Determine the [x, y] coordinate at the center of the cell enclosing the given text.  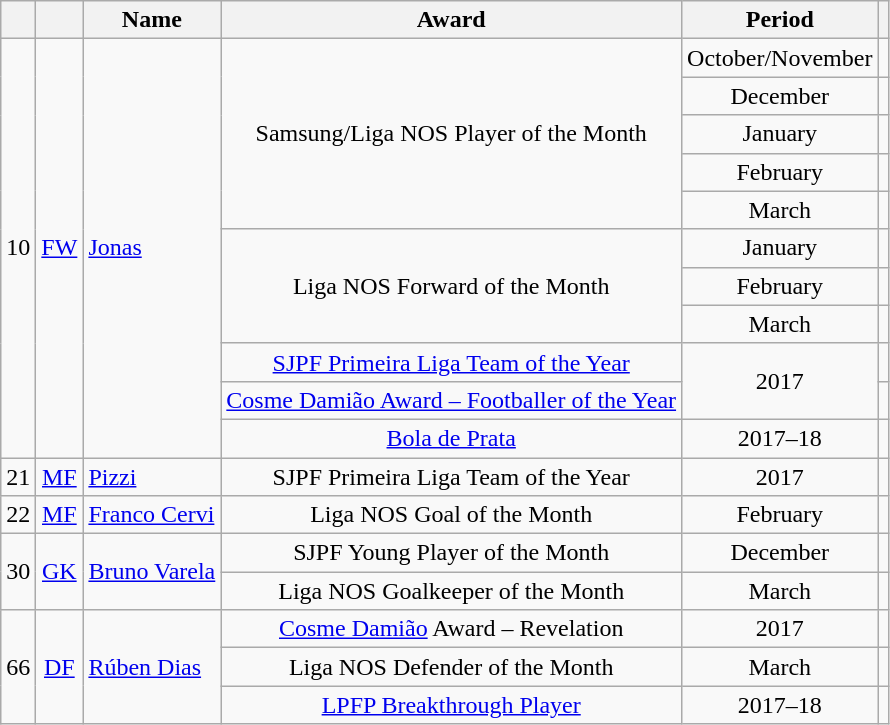
LPFP Breakthrough Player [452, 705]
Cosme Damião Award – Footballer of the Year [452, 400]
GK [60, 572]
Liga NOS Goal of the Month [452, 515]
Rúben Dias [152, 667]
22 [18, 515]
Liga NOS Defender of the Month [452, 667]
21 [18, 477]
Liga NOS Goalkeeper of the Month [452, 591]
SJPF Young Player of the Month [452, 553]
Period [780, 20]
Award [452, 20]
Bola de Prata [452, 438]
DF [60, 667]
Cosme Damião Award – Revelation [452, 629]
FW [60, 248]
66 [18, 667]
Jonas [152, 248]
Pizzi [152, 477]
Liga NOS Forward of the Month [452, 286]
10 [18, 248]
Bruno Varela [152, 572]
30 [18, 572]
October/November [780, 58]
Samsung/Liga NOS Player of the Month [452, 134]
Name [152, 20]
Franco Cervi [152, 515]
